Return the (X, Y) coordinate for the center point of the cell that contains the specified text.  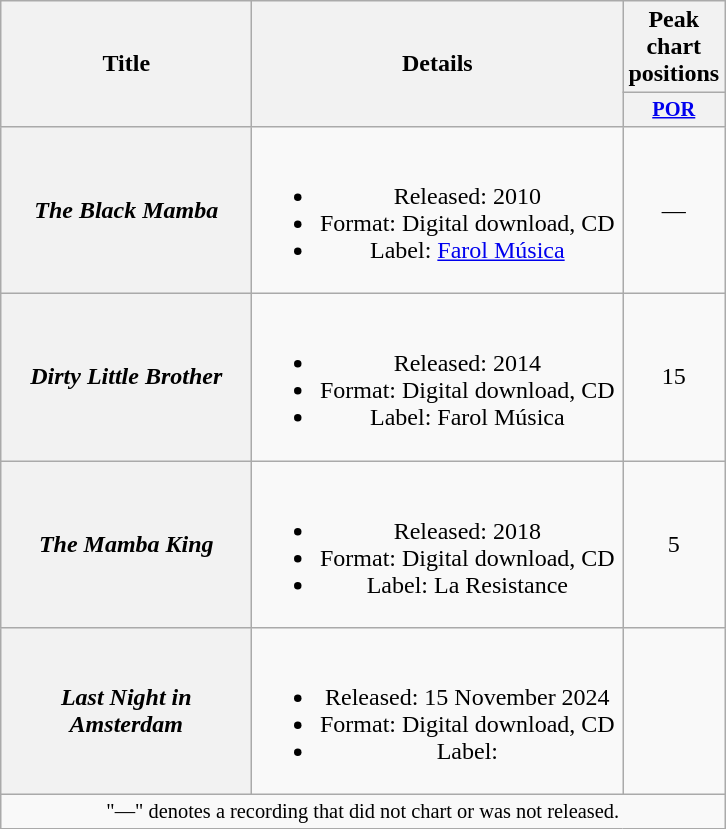
"—" denotes a recording that did not chart or was not released. (363, 812)
The Black Mamba (126, 210)
The Mamba King (126, 544)
— (674, 210)
Details (438, 64)
5 (674, 544)
Released: 15 November 2024Format: Digital download, CDLabel: (438, 712)
Dirty Little Brother (126, 378)
15 (674, 378)
Last Night in Amsterdam (126, 712)
Released: 2014Format: Digital download, CDLabel: Farol Música (438, 378)
POR (674, 110)
Title (126, 64)
Released: 2018Format: Digital download, CDLabel: La Resistance (438, 544)
Released: 2010Format: Digital download, CDLabel: Farol Música (438, 210)
Peak chart positions (674, 47)
